Determine the (X, Y) coordinate at the center of the cell enclosing the given text.  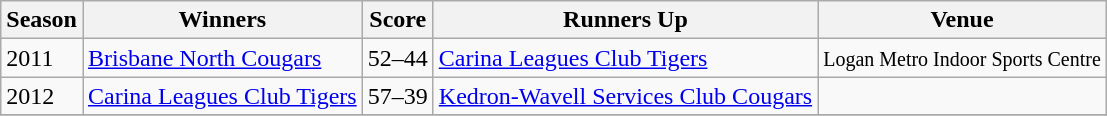
Score (398, 20)
2011 (42, 58)
Kedron-Wavell Services Club Cougars (625, 96)
Brisbane North Cougars (222, 58)
2012 (42, 96)
Venue (962, 20)
Winners (222, 20)
57–39 (398, 96)
Season (42, 20)
Logan Metro Indoor Sports Centre (962, 58)
Runners Up (625, 20)
52–44 (398, 58)
